Pinpoint the cell where the given text exists, returning its (X, Y) midpoint coordinate. 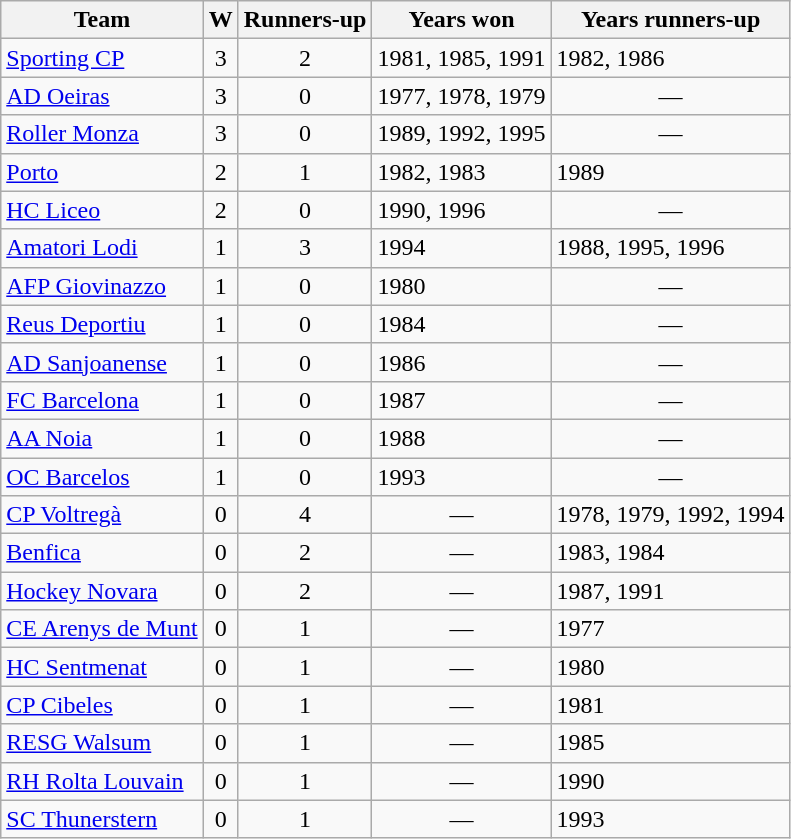
Hockey Novara (102, 591)
4 (305, 515)
1977, 1978, 1979 (462, 96)
Runners-up (305, 20)
Reus Deportiu (102, 324)
1982, 1986 (670, 58)
1994 (462, 248)
1984 (462, 324)
AA Noia (102, 438)
Team (102, 20)
CP Cibeles (102, 705)
RESG Walsum (102, 743)
1986 (462, 362)
1990 (670, 781)
1981, 1985, 1991 (462, 58)
SC Thunerstern (102, 819)
1989 (670, 172)
1983, 1984 (670, 553)
OC Barcelos (102, 477)
Amatori Lodi (102, 248)
Roller Monza (102, 134)
1978, 1979, 1992, 1994 (670, 515)
1988, 1995, 1996 (670, 248)
Benfica (102, 553)
Sporting CP (102, 58)
1981 (670, 705)
1977 (670, 629)
Years runners-up (670, 20)
HC Liceo (102, 210)
CE Arenys de Munt (102, 629)
Years won (462, 20)
AD Oeiras (102, 96)
1982, 1983 (462, 172)
1985 (670, 743)
Porto (102, 172)
W (220, 20)
1988 (462, 438)
RH Rolta Louvain (102, 781)
1987 (462, 400)
AD Sanjoanense (102, 362)
AFP Giovinazzo (102, 286)
1990, 1996 (462, 210)
FC Barcelona (102, 400)
HC Sentmenat (102, 667)
1987, 1991 (670, 591)
CP Voltregà (102, 515)
1989, 1992, 1995 (462, 134)
